Provide the (X, Y) coordinate of the cell's center where the given text is located.  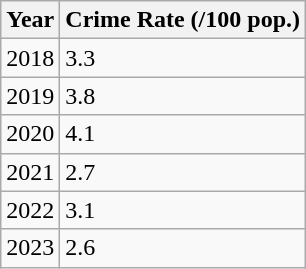
2022 (30, 210)
2.6 (183, 248)
2018 (30, 58)
2021 (30, 172)
2.7 (183, 172)
3.3 (183, 58)
2023 (30, 248)
2020 (30, 134)
Year (30, 20)
4.1 (183, 134)
Crime Rate (/100 pop.) (183, 20)
2019 (30, 96)
3.1 (183, 210)
3.8 (183, 96)
